From the cell containing the given text, extract its center point as (X, Y) coordinate. 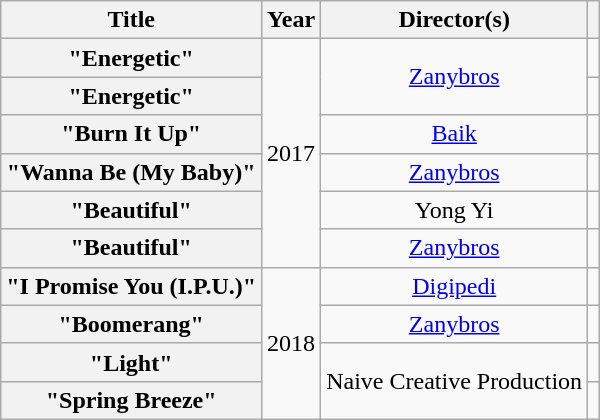
Baik (454, 134)
Digipedi (454, 286)
"Light" (132, 362)
Yong Yi (454, 210)
"Spring Breeze" (132, 400)
2017 (292, 153)
Year (292, 20)
"I Promise You (I.P.U.)" (132, 286)
"Boomerang" (132, 324)
Director(s) (454, 20)
2018 (292, 343)
"Burn It Up" (132, 134)
"Wanna Be (My Baby)" (132, 172)
Title (132, 20)
Naive Creative Production (454, 381)
